Search for the cell housing the specified text and yield its (X, Y) center coordinate. 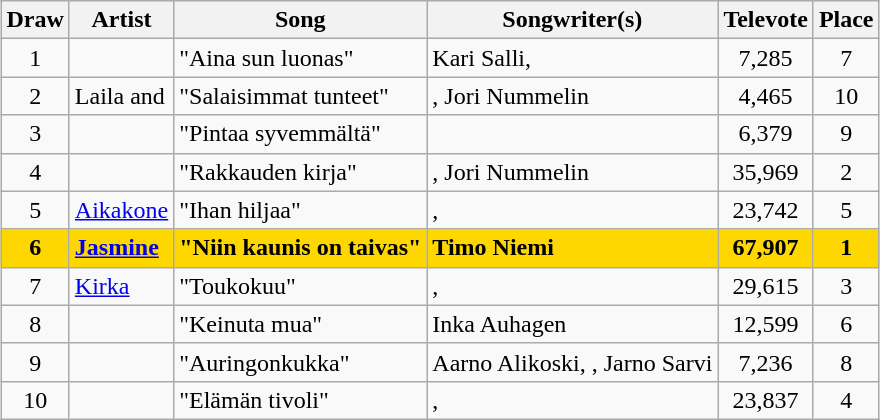
Televote (766, 20)
Kari Salli, (572, 58)
23,742 (766, 210)
Kirka (121, 286)
Aarno Alikoski, , Jarno Sarvi (572, 362)
23,837 (766, 400)
Timo Niemi (572, 248)
"Elämän tivoli" (300, 400)
"Pintaa syvemmältä" (300, 134)
"Keinuta mua" (300, 324)
Laila and (121, 96)
Draw (35, 20)
7,236 (766, 362)
35,969 (766, 172)
"Aina sun luonas" (300, 58)
Songwriter(s) (572, 20)
Artist (121, 20)
29,615 (766, 286)
Jasmine (121, 248)
12,599 (766, 324)
"Niin kaunis on taivas" (300, 248)
67,907 (766, 248)
7,285 (766, 58)
Aikakone (121, 210)
Song (300, 20)
4,465 (766, 96)
6,379 (766, 134)
"Auringonkukka" (300, 362)
Inka Auhagen (572, 324)
Place (846, 20)
"Ihan hiljaa" (300, 210)
"Toukokuu" (300, 286)
"Rakkauden kirja" (300, 172)
"Salaisimmat tunteet" (300, 96)
